Output the (x, y) coordinate of the center of the cell containing the given text.  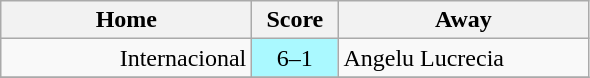
Home (126, 20)
Score (295, 20)
Away (464, 20)
6–1 (295, 58)
Angelu Lucrecia (464, 58)
Internacional (126, 58)
